From the cell containing the given text, extract its center point as (X, Y) coordinate. 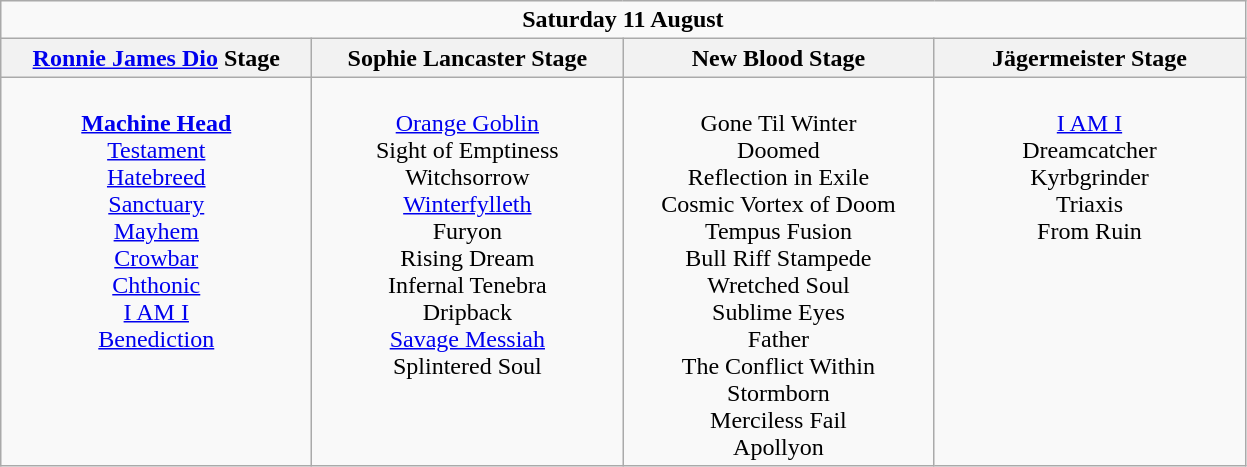
Machine Head Testament Hatebreed Sanctuary Mayhem Crowbar Chthonic I AM I Benediction (156, 272)
I AM I Dreamcatcher Kyrbgrinder Triaxis From Ruin (1090, 272)
New Blood Stage (778, 58)
Jägermeister Stage (1090, 58)
Sophie Lancaster Stage (468, 58)
Orange Goblin Sight of Emptiness Witchsorrow Winterfylleth Furyon Rising Dream Infernal Tenebra Dripback Savage Messiah Splintered Soul (468, 272)
Saturday 11 August (623, 20)
Ronnie James Dio Stage (156, 58)
